Output the [x, y] coordinate of the center of the cell containing the given text.  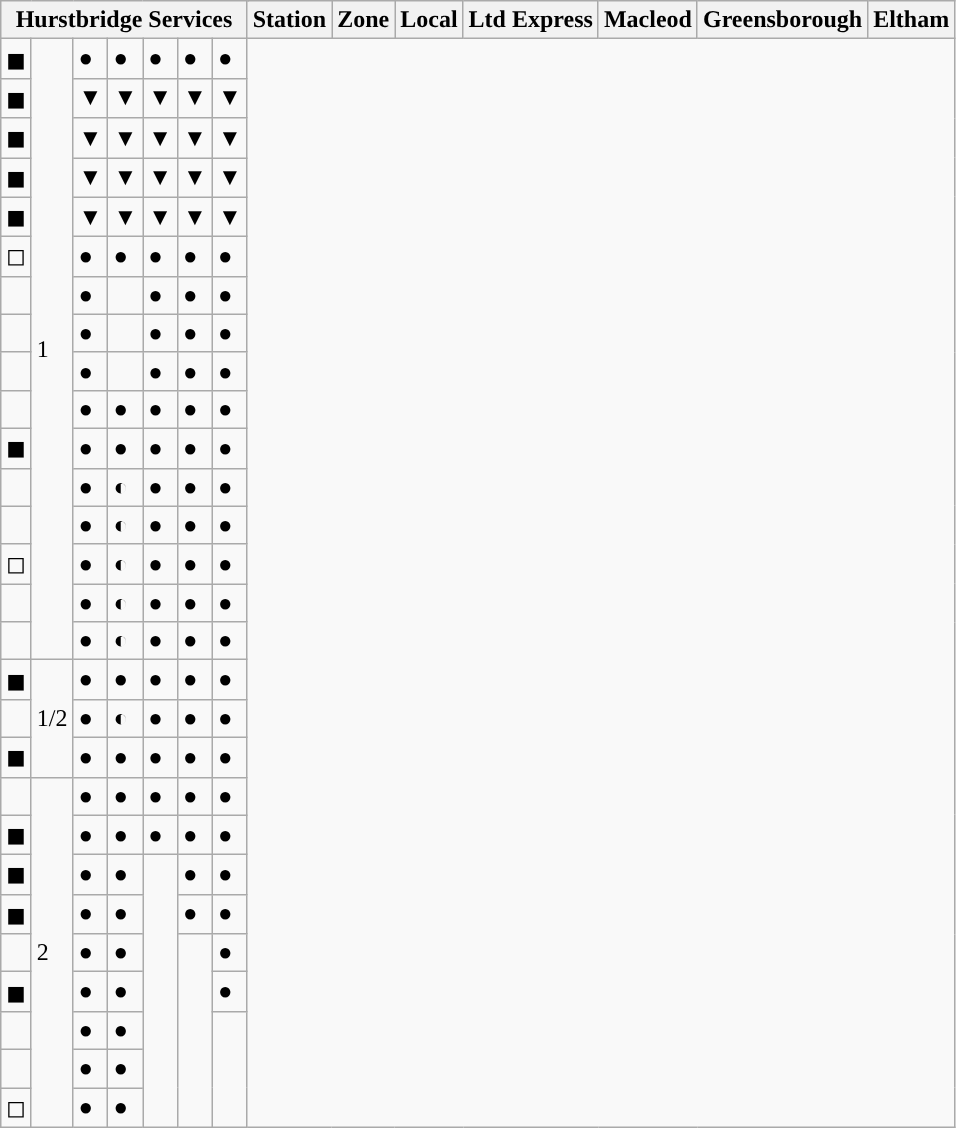
Ltd Express [530, 20]
1 [52, 350]
2 [52, 952]
Hurstbridge Services [124, 20]
Station [289, 20]
1/2 [52, 718]
Local [429, 20]
Zone [364, 20]
Macleod [648, 20]
Eltham [912, 20]
Greensborough [782, 20]
